Output the (x, y) coordinate of the center of the cell containing the given text.  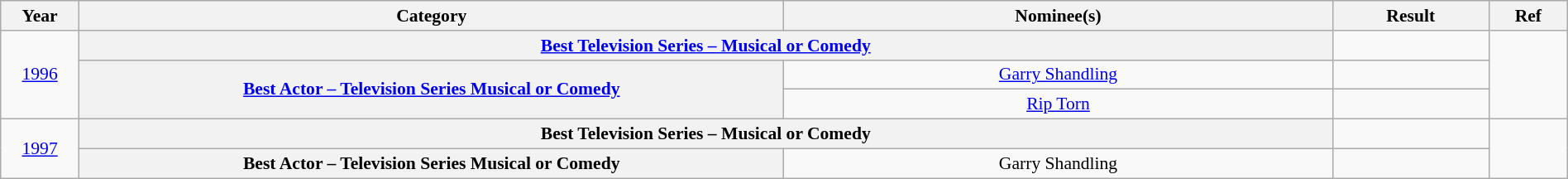
Rip Torn (1059, 104)
Result (1411, 16)
1996 (40, 75)
Year (40, 16)
Category (432, 16)
Ref (1528, 16)
Nominee(s) (1059, 16)
1997 (40, 149)
